Return [x, y] of the center of cell containing provided text 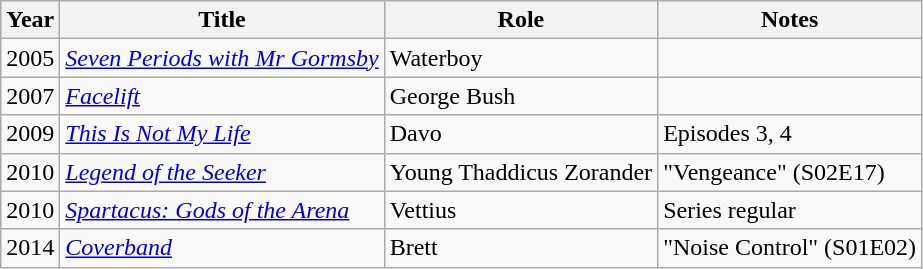
Spartacus: Gods of the Arena [222, 210]
Notes [790, 20]
Davo [520, 134]
Series regular [790, 210]
Vettius [520, 210]
Role [520, 20]
Facelift [222, 96]
Seven Periods with Mr Gormsby [222, 58]
"Noise Control" (S01E02) [790, 248]
Brett [520, 248]
Waterboy [520, 58]
2014 [30, 248]
"Vengeance" (S02E17) [790, 172]
2007 [30, 96]
Year [30, 20]
George Bush [520, 96]
Coverband [222, 248]
2005 [30, 58]
Title [222, 20]
2009 [30, 134]
Young Thaddicus Zorander [520, 172]
Legend of the Seeker [222, 172]
Episodes 3, 4 [790, 134]
This Is Not My Life [222, 134]
